Detect which cell encompasses the target text, then output its [x, y] center coordinate. 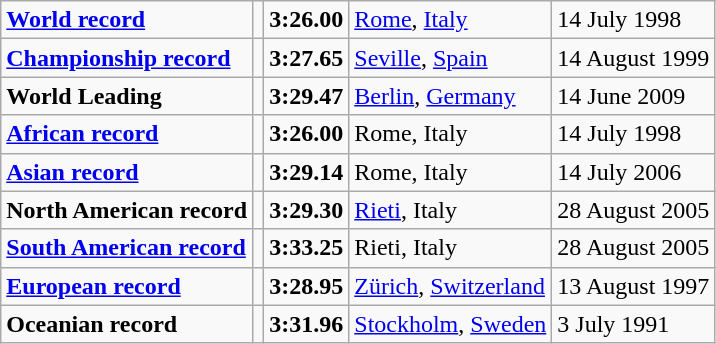
Asian record [127, 172]
Championship record [127, 58]
13 August 1997 [634, 286]
Seville, Spain [450, 58]
3:29.47 [306, 96]
14 July 2006 [634, 172]
South American record [127, 248]
Zürich, Switzerland [450, 286]
3 July 1991 [634, 324]
Berlin, Germany [450, 96]
3:33.25 [306, 248]
3:27.65 [306, 58]
World record [127, 20]
Stockholm, Sweden [450, 324]
3:29.30 [306, 210]
North American record [127, 210]
3:29.14 [306, 172]
3:28.95 [306, 286]
3:31.96 [306, 324]
14 June 2009 [634, 96]
14 August 1999 [634, 58]
European record [127, 286]
African record [127, 134]
World Leading [127, 96]
Oceanian record [127, 324]
